Provide the [X, Y] coordinate of the cell's center where the given text is located.  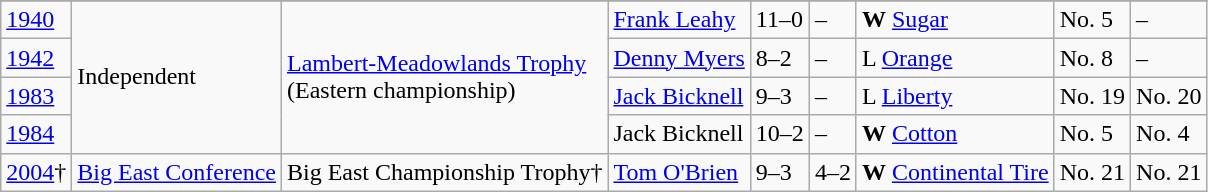
Big East Championship Trophy† [444, 172]
No. 8 [1092, 58]
11–0 [780, 20]
2004† [36, 172]
L Liberty [955, 96]
No. 20 [1169, 96]
10–2 [780, 134]
1983 [36, 96]
1942 [36, 58]
Tom O'Brien [679, 172]
1984 [36, 134]
Lambert-Meadowlands Trophy(Eastern championship) [444, 77]
4–2 [832, 172]
W Sugar [955, 20]
W Continental Tire [955, 172]
L Orange [955, 58]
8–2 [780, 58]
No. 4 [1169, 134]
Frank Leahy [679, 20]
1940 [36, 20]
Big East Conference [177, 172]
No. 19 [1092, 96]
W Cotton [955, 134]
Independent [177, 77]
Denny Myers [679, 58]
